Locate the cell with the specified text and output its [x, y] center coordinate. 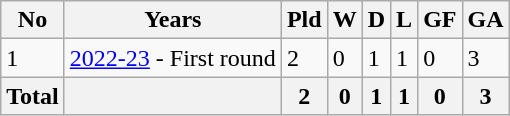
GF [440, 20]
L [404, 20]
Years [172, 20]
No [33, 20]
Total [33, 96]
Pld [304, 20]
W [344, 20]
2022-23 - First round [172, 58]
D [376, 20]
GA [486, 20]
